Locate the cell with the specified text and output its (X, Y) center coordinate. 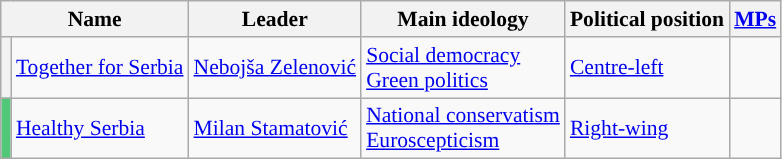
National conservatismEuroscepticism (463, 128)
Political position (647, 19)
Milan Stamatović (276, 128)
Leader (276, 19)
Main ideology (463, 19)
Nebojša Zelenović (276, 68)
MPs (755, 19)
Name (95, 19)
Together for Serbia (100, 68)
Centre-left (647, 68)
Social democracyGreen politics (463, 68)
Healthy Serbia (100, 128)
Right-wing (647, 128)
